For the text-containing cell, return its midpoint in (x, y) coordinate format. 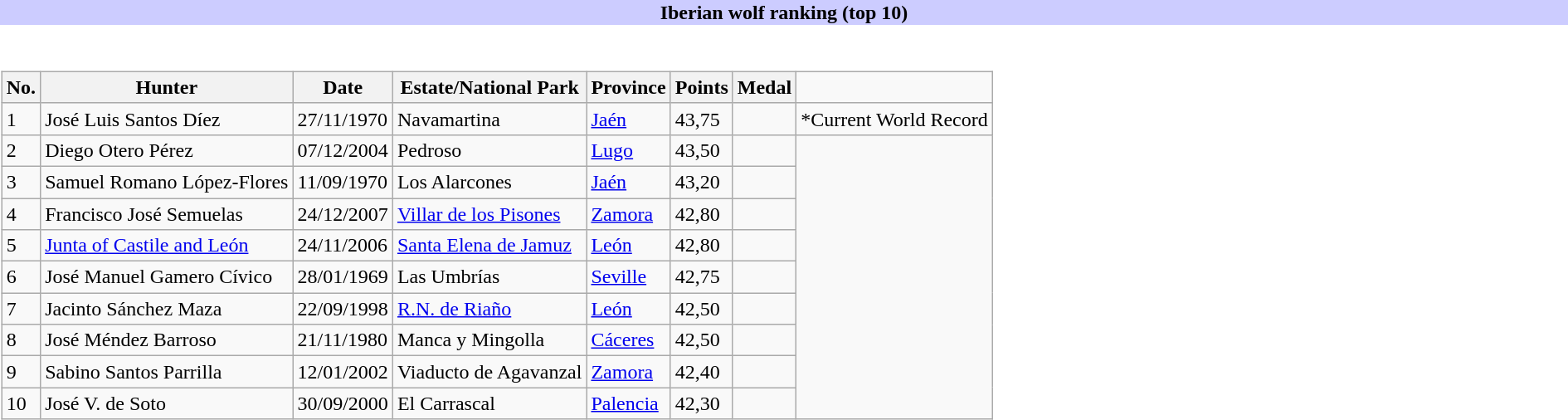
Hunter (167, 87)
Date (343, 87)
Los Alarcones (489, 182)
22/09/1998 (343, 309)
Navamartina (489, 119)
Cáceres (629, 340)
Jacinto Sánchez Maza (167, 309)
8 (21, 340)
José Manuel Gamero Cívico (167, 277)
Province (629, 87)
24/12/2007 (343, 213)
43,75 (702, 119)
24/11/2006 (343, 246)
Iberian wolf ranking (top 10) (784, 12)
07/12/2004 (343, 150)
43,20 (702, 182)
Points (702, 87)
43,50 (702, 150)
Villar de los Pisones (489, 213)
11/09/1970 (343, 182)
30/09/2000 (343, 403)
6 (21, 277)
Samuel Romano López-Flores (167, 182)
28/01/1969 (343, 277)
El Carrascal (489, 403)
*Current World Record (894, 119)
Francisco José Semuelas (167, 213)
José V. de Soto (167, 403)
Lugo (629, 150)
2 (21, 150)
Seville (629, 277)
9 (21, 372)
Medal (764, 87)
José Méndez Barroso (167, 340)
Palencia (629, 403)
Manca y Mingolla (489, 340)
Diego Otero Pérez (167, 150)
42,40 (702, 372)
10 (21, 403)
21/11/1980 (343, 340)
7 (21, 309)
José Luis Santos Díez (167, 119)
No. (21, 87)
Santa Elena de Jamuz (489, 246)
Viaducto de Agavanzal (489, 372)
4 (21, 213)
42,75 (702, 277)
1 (21, 119)
42,30 (702, 403)
3 (21, 182)
Estate/National Park (489, 87)
R.N. de Riaño (489, 309)
12/01/2002 (343, 372)
Junta of Castile and León (167, 246)
Sabino Santos Parrilla (167, 372)
Las Umbrías (489, 277)
5 (21, 246)
27/11/1970 (343, 119)
Pedroso (489, 150)
